Identify which cell holds the provided text, then report its [x, y] central coordinate. 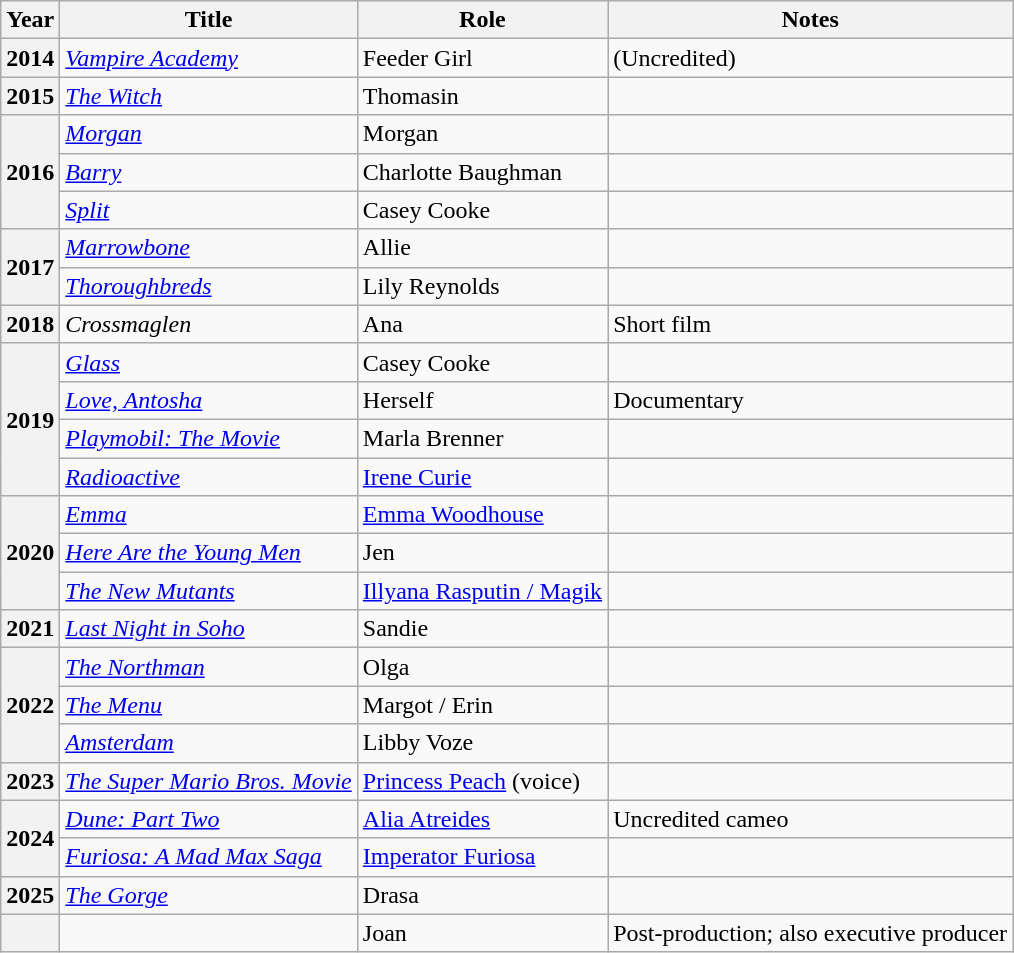
Alia Atreides [482, 819]
Marla Brenner [482, 438]
Title [208, 20]
The Menu [208, 705]
Uncredited cameo [810, 819]
Margot / Erin [482, 705]
Role [482, 20]
2020 [30, 553]
Emma [208, 515]
Sandie [482, 629]
2021 [30, 629]
Princess Peach (voice) [482, 781]
The Gorge [208, 895]
Furiosa: A Mad Max Saga [208, 857]
2018 [30, 324]
Irene Curie [482, 477]
The New Mutants [208, 591]
(Uncredited) [810, 58]
Split [208, 210]
2023 [30, 781]
Ana [482, 324]
The Northman [208, 667]
Marrowbone [208, 248]
The Witch [208, 96]
Radioactive [208, 477]
Barry [208, 172]
Crossmaglen [208, 324]
Allie [482, 248]
Dune: Part Two [208, 819]
Lily Reynolds [482, 286]
Amsterdam [208, 743]
Love, Antosha [208, 400]
2017 [30, 267]
Joan [482, 933]
Herself [482, 400]
Playmobil: The Movie [208, 438]
Year [30, 20]
Jen [482, 553]
Libby Voze [482, 743]
Thoroughbreds [208, 286]
Documentary [810, 400]
Glass [208, 362]
2019 [30, 419]
Feeder Girl [482, 58]
Last Night in Soho [208, 629]
Imperator Furiosa [482, 857]
The Super Mario Bros. Movie [208, 781]
Thomasin [482, 96]
Here Are the Young Men [208, 553]
Emma Woodhouse [482, 515]
Drasa [482, 895]
2014 [30, 58]
Vampire Academy [208, 58]
Short film [810, 324]
Olga [482, 667]
2015 [30, 96]
Notes [810, 20]
2022 [30, 705]
Post-production; also executive producer [810, 933]
2024 [30, 838]
Charlotte Baughman [482, 172]
2016 [30, 172]
2025 [30, 895]
Illyana Rasputin / Magik [482, 591]
